Extract the (X, Y) coordinate from the center of the cell holding the provided text.  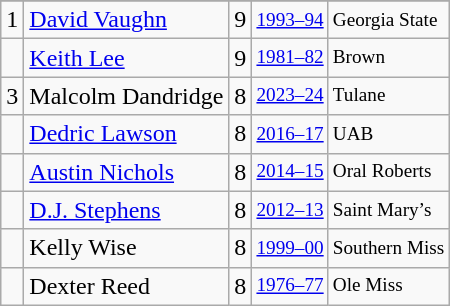
1981–82 (290, 58)
Malcolm Dandridge (126, 96)
2023–24 (290, 96)
D.J. Stephens (126, 210)
Dexter Reed (126, 286)
Kelly Wise (126, 248)
3 (12, 96)
Dedric Lawson (126, 134)
2016–17 (290, 134)
1999–00 (290, 248)
1993–94 (290, 20)
Oral Roberts (388, 172)
Saint Mary’s (388, 210)
Ole Miss (388, 286)
Tulane (388, 96)
Southern Miss (388, 248)
2014–15 (290, 172)
2012–13 (290, 210)
1 (12, 20)
Brown (388, 58)
1976–77 (290, 286)
Austin Nichols (126, 172)
Keith Lee (126, 58)
UAB (388, 134)
Georgia State (388, 20)
David Vaughn (126, 20)
